Pinpoint the cell where the given text exists, returning its [X, Y] midpoint coordinate. 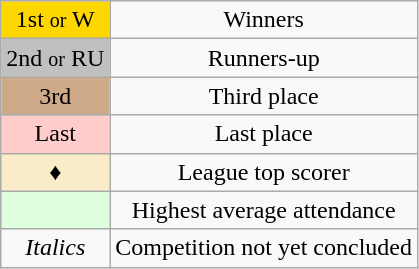
2nd or RU [56, 58]
League top scorer [264, 172]
Highest average attendance [264, 210]
Competition not yet concluded [264, 248]
Winners [264, 20]
Runners-up [264, 58]
Last place [264, 134]
Italics [56, 248]
Last [56, 134]
1st or W [56, 20]
3rd [56, 96]
Third place [264, 96]
♦ [56, 172]
